Return [X, Y] of the center of cell containing provided text 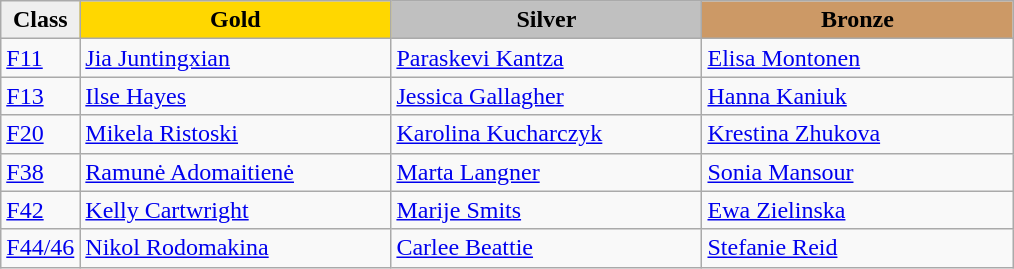
Hanna Kaniuk [858, 96]
Carlee Beattie [546, 248]
Marije Smits [546, 210]
Stefanie Reid [858, 248]
F38 [40, 172]
Marta Langner [546, 172]
Ewa Zielinska [858, 210]
Ilse Hayes [236, 96]
F13 [40, 96]
Bronze [858, 20]
Jia Juntingxian [236, 58]
Kelly Cartwright [236, 210]
Jessica Gallagher [546, 96]
Ramunė Adomaitienė [236, 172]
F11 [40, 58]
F42 [40, 210]
Gold [236, 20]
Elisa Montonen [858, 58]
F44/46 [40, 248]
Mikela Ristoski [236, 134]
F20 [40, 134]
Nikol Rodomakina [236, 248]
Silver [546, 20]
Paraskevi Kantza [546, 58]
Krestina Zhukova [858, 134]
Sonia Mansour [858, 172]
Class [40, 20]
Karolina Kucharczyk [546, 134]
